Output the [x, y] coordinate of the center of the cell containing the given text.  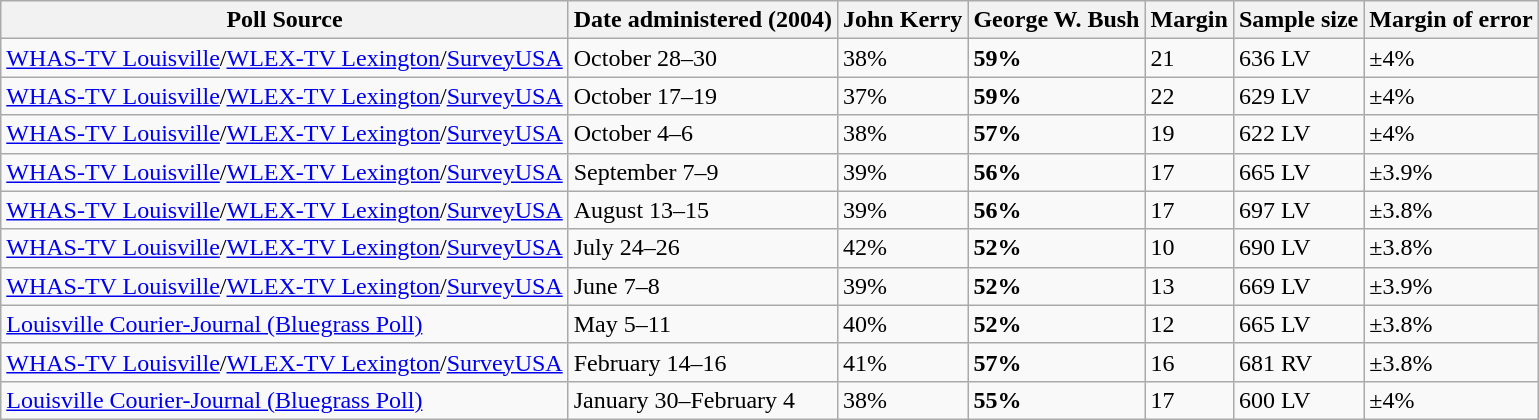
October 4–6 [702, 134]
Poll Source [284, 20]
Margin of error [1452, 20]
681 RV [1298, 362]
37% [902, 96]
690 LV [1298, 248]
February 14–16 [702, 362]
21 [1189, 58]
55% [1056, 400]
October 28–30 [702, 58]
41% [902, 362]
September 7–9 [702, 172]
12 [1189, 324]
August 13–15 [702, 210]
22 [1189, 96]
Sample size [1298, 20]
629 LV [1298, 96]
600 LV [1298, 400]
June 7–8 [702, 286]
May 5–11 [702, 324]
40% [902, 324]
July 24–26 [702, 248]
622 LV [1298, 134]
10 [1189, 248]
636 LV [1298, 58]
George W. Bush [1056, 20]
16 [1189, 362]
Margin [1189, 20]
669 LV [1298, 286]
John Kerry [902, 20]
42% [902, 248]
Date administered (2004) [702, 20]
697 LV [1298, 210]
October 17–19 [702, 96]
January 30–February 4 [702, 400]
19 [1189, 134]
13 [1189, 286]
